Search for the cell housing the specified text and yield its (X, Y) center coordinate. 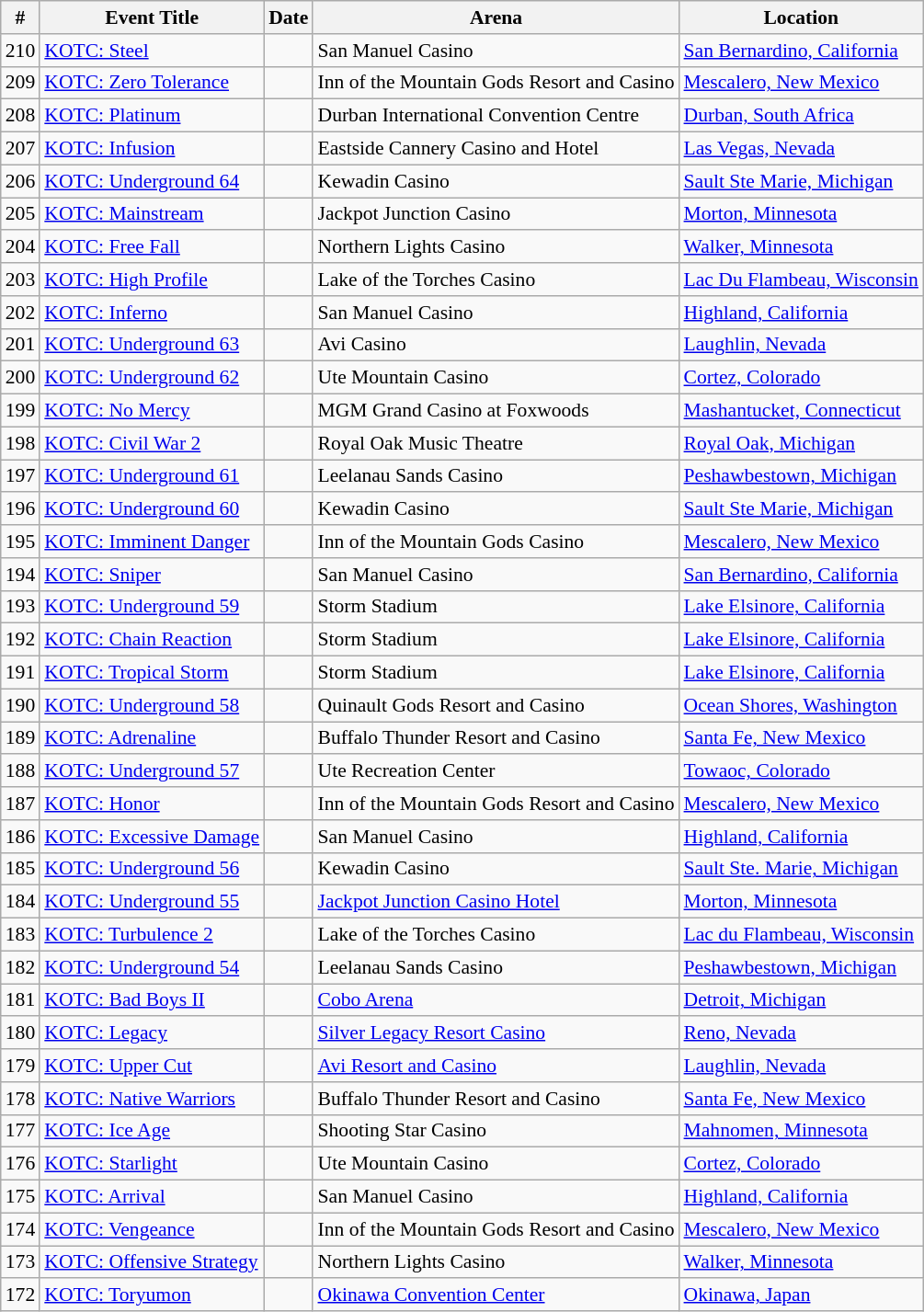
Arena (496, 17)
174 (20, 1229)
KOTC: Underground 58 (152, 705)
KOTC: Zero Tolerance (152, 83)
198 (20, 443)
KOTC: Excessive Damage (152, 837)
200 (20, 378)
Okinawa Convention Center (496, 1295)
185 (20, 869)
Ute Recreation Center (496, 771)
KOTC: Tropical Storm (152, 673)
KOTC: Starlight (152, 1164)
Durban, South Africa (802, 116)
Location (802, 17)
177 (20, 1131)
193 (20, 607)
Event Title (152, 17)
KOTC: Underground 55 (152, 902)
KOTC: No Mercy (152, 411)
Jackpot Junction Casino Hotel (496, 902)
KOTC: Turbulence 2 (152, 935)
KOTC: High Profile (152, 280)
192 (20, 640)
KOTC: Underground 54 (152, 967)
KOTC: Honor (152, 804)
KOTC: Underground 59 (152, 607)
199 (20, 411)
KOTC: Upper Cut (152, 1066)
KOTC: Adrenaline (152, 738)
195 (20, 542)
KOTC: Bad Boys II (152, 1000)
210 (20, 51)
Shooting Star Casino (496, 1131)
186 (20, 837)
188 (20, 771)
KOTC: Underground 62 (152, 378)
175 (20, 1197)
191 (20, 673)
Quinault Gods Resort and Casino (496, 705)
KOTC: Native Warriors (152, 1099)
Sault Ste. Marie, Michigan (802, 869)
KOTC: Inferno (152, 313)
Jackpot Junction Casino (496, 214)
Cobo Arena (496, 1000)
181 (20, 1000)
203 (20, 280)
201 (20, 345)
Avi Resort and Casino (496, 1066)
Okinawa, Japan (802, 1295)
208 (20, 116)
Royal Oak Music Theatre (496, 443)
KOTC: Underground 56 (152, 869)
178 (20, 1099)
173 (20, 1262)
Towaoc, Colorado (802, 771)
Detroit, Michigan (802, 1000)
Las Vegas, Nevada (802, 149)
KOTC: Free Fall (152, 247)
KOTC: Underground 60 (152, 509)
KOTC: Underground 61 (152, 476)
KOTC: Underground 57 (152, 771)
197 (20, 476)
KOTC: Infusion (152, 149)
Royal Oak, Michigan (802, 443)
207 (20, 149)
Inn of the Mountain Gods Casino (496, 542)
KOTC: Vengeance (152, 1229)
Lac du Flambeau, Wisconsin (802, 935)
205 (20, 214)
182 (20, 967)
KOTC: Sniper (152, 575)
176 (20, 1164)
Mahnomen, Minnesota (802, 1131)
KOTC: Imminent Danger (152, 542)
KOTC: Legacy (152, 1033)
206 (20, 181)
180 (20, 1033)
189 (20, 738)
Eastside Cannery Casino and Hotel (496, 149)
190 (20, 705)
196 (20, 509)
Reno, Nevada (802, 1033)
172 (20, 1295)
KOTC: Toryumon (152, 1295)
184 (20, 902)
# (20, 17)
KOTC: Steel (152, 51)
KOTC: Offensive Strategy (152, 1262)
KOTC: Ice Age (152, 1131)
Date (289, 17)
KOTC: Platinum (152, 116)
Avi Casino (496, 345)
Silver Legacy Resort Casino (496, 1033)
KOTC: Underground 64 (152, 181)
Lac Du Flambeau, Wisconsin (802, 280)
KOTC: Chain Reaction (152, 640)
183 (20, 935)
194 (20, 575)
179 (20, 1066)
Durban International Convention Centre (496, 116)
202 (20, 313)
KOTC: Mainstream (152, 214)
Mashantucket, Connecticut (802, 411)
MGM Grand Casino at Foxwoods (496, 411)
KOTC: Arrival (152, 1197)
209 (20, 83)
204 (20, 247)
KOTC: Civil War 2 (152, 443)
187 (20, 804)
Ocean Shores, Washington (802, 705)
KOTC: Underground 63 (152, 345)
